For the text-containing cell, return its midpoint in [x, y] coordinate format. 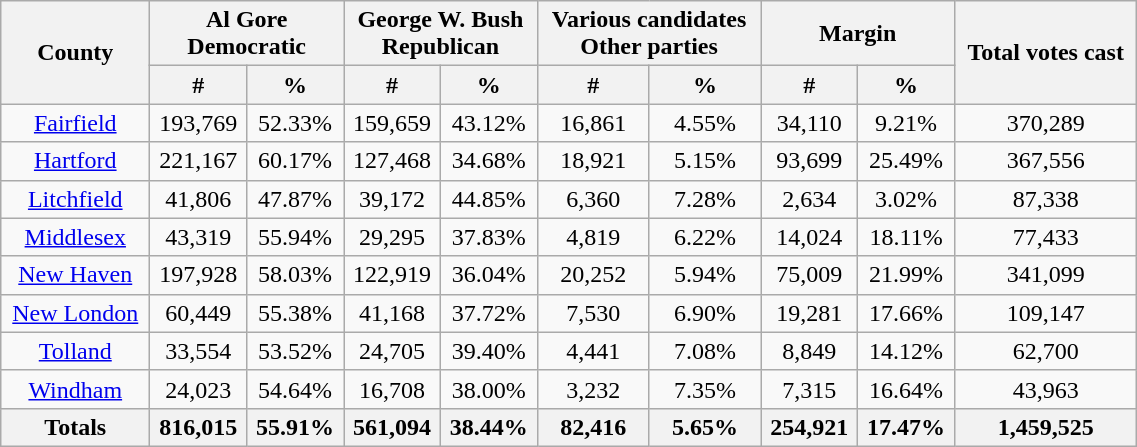
53.52% [296, 351]
20,252 [593, 275]
33,554 [198, 351]
4.55% [705, 123]
109,147 [1046, 313]
159,659 [392, 123]
127,468 [392, 161]
561,094 [392, 427]
29,295 [392, 237]
7.08% [705, 351]
39.40% [488, 351]
21.99% [906, 275]
38.00% [488, 389]
7,530 [593, 313]
8,849 [810, 351]
24,023 [198, 389]
41,168 [392, 313]
George W. BushRepublican [441, 34]
3,232 [593, 389]
34.68% [488, 161]
Fairfield [76, 123]
5.15% [705, 161]
Litchfield [76, 199]
44.85% [488, 199]
55.91% [296, 427]
24,705 [392, 351]
3.02% [906, 199]
43,319 [198, 237]
6.90% [705, 313]
Totals [76, 427]
370,289 [1046, 123]
New London [76, 313]
58.03% [296, 275]
5.94% [705, 275]
7,315 [810, 389]
54.64% [296, 389]
16,708 [392, 389]
14.12% [906, 351]
221,167 [198, 161]
17.66% [906, 313]
16,861 [593, 123]
47.87% [296, 199]
52.33% [296, 123]
25.49% [906, 161]
37.72% [488, 313]
38.44% [488, 427]
43.12% [488, 123]
Windham [76, 389]
122,919 [392, 275]
197,928 [198, 275]
77,433 [1046, 237]
34,110 [810, 123]
2,634 [810, 199]
193,769 [198, 123]
6,360 [593, 199]
Hartford [76, 161]
16.64% [906, 389]
55.38% [296, 313]
19,281 [810, 313]
43,963 [1046, 389]
Various candidatesOther parties [649, 34]
816,015 [198, 427]
93,699 [810, 161]
18.11% [906, 237]
4,441 [593, 351]
Total votes cast [1046, 52]
62,700 [1046, 351]
1,459,525 [1046, 427]
41,806 [198, 199]
Margin [858, 34]
75,009 [810, 275]
37.83% [488, 237]
341,099 [1046, 275]
4,819 [593, 237]
39,172 [392, 199]
County [76, 52]
5.65% [705, 427]
New Haven [76, 275]
14,024 [810, 237]
Middlesex [76, 237]
Al GoreDemocratic [247, 34]
17.47% [906, 427]
6.22% [705, 237]
60.17% [296, 161]
254,921 [810, 427]
82,416 [593, 427]
60,449 [198, 313]
36.04% [488, 275]
Tolland [76, 351]
55.94% [296, 237]
87,338 [1046, 199]
367,556 [1046, 161]
18,921 [593, 161]
7.28% [705, 199]
7.35% [705, 389]
9.21% [906, 123]
